Extract the [x, y] coordinate from the center of the cell holding the provided text.  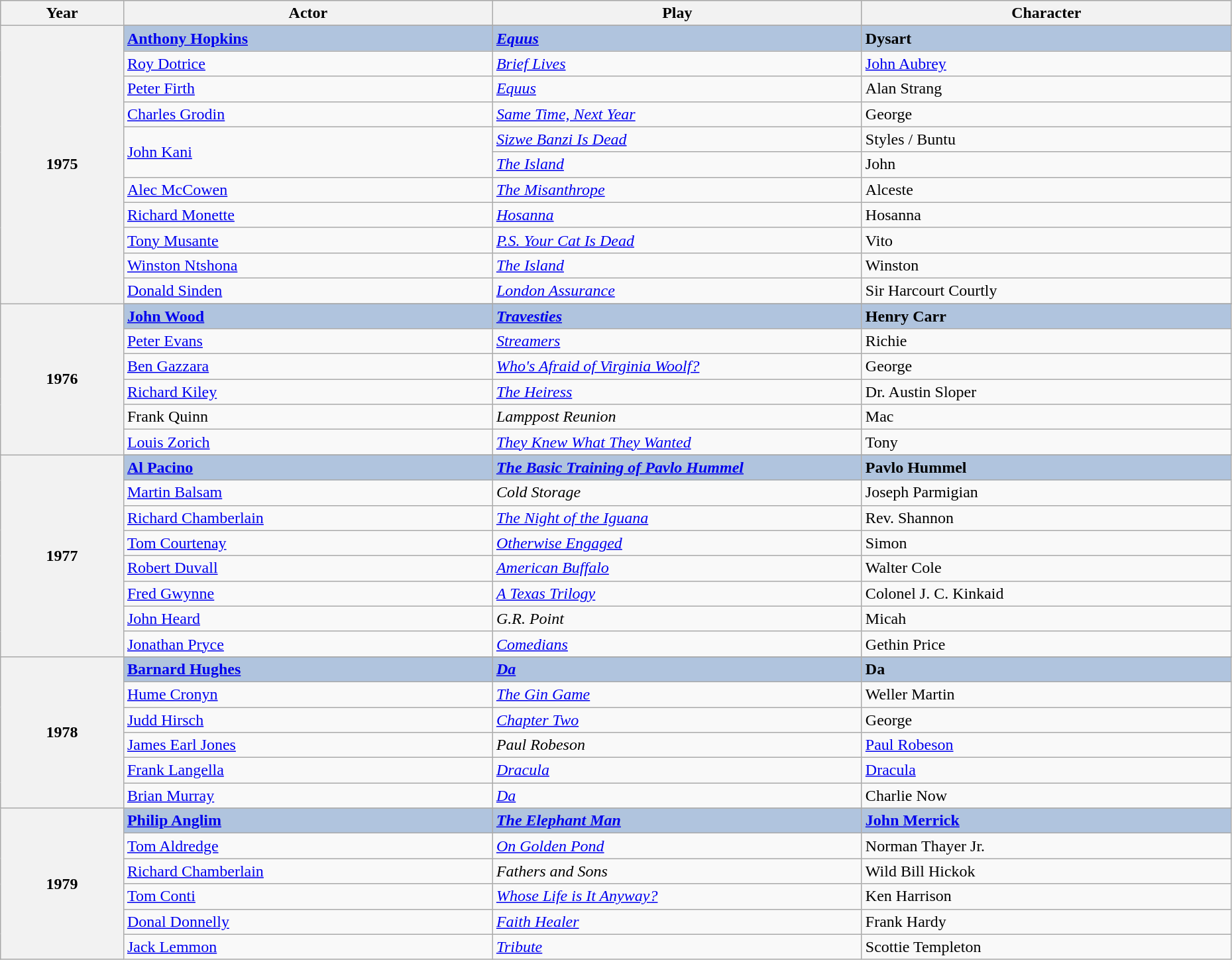
Louis Zorich [308, 442]
On Golden Pond [677, 846]
Roy Dotrice [308, 64]
Streamers [677, 341]
Norman Thayer Jr. [1046, 846]
Character [1046, 13]
Simon [1046, 543]
Walter Cole [1046, 568]
John Wood [308, 316]
Otherwise Engaged [677, 543]
A Texas Trilogy [677, 593]
P.S. Your Cat Is Dead [677, 240]
Charlie Now [1046, 796]
Brian Murray [308, 796]
Gethin Price [1046, 644]
Fathers and Sons [677, 871]
Alan Strang [1046, 89]
Donal Donnelly [308, 922]
Same Time, Next Year [677, 114]
Al Pacino [308, 467]
John [1046, 164]
Tom Aldredge [308, 846]
Anthony Hopkins [308, 38]
1979 [62, 884]
Ben Gazzara [308, 367]
American Buffalo [677, 568]
Martin Balsam [308, 493]
Alceste [1046, 190]
Sir Harcourt Courtly [1046, 290]
John Merrick [1046, 821]
Charles Grodin [308, 114]
Dysart [1046, 38]
Who's Afraid of Virginia Woolf? [677, 367]
Scottie Templeton [1046, 947]
The Elephant Man [677, 821]
Actor [308, 13]
Philip Anglim [308, 821]
Whose Life is It Anyway? [677, 896]
Richard Kiley [308, 392]
John Aubrey [1046, 64]
Sizwe Banzi Is Dead [677, 139]
Peter Firth [308, 89]
Comedians [677, 644]
Barnard Hughes [308, 669]
Mac [1046, 417]
Frank Langella [308, 770]
Judd Hirsch [308, 719]
Frank Hardy [1046, 922]
Pavlo Hummel [1046, 467]
Henry Carr [1046, 316]
1977 [62, 556]
Micah [1046, 619]
Ken Harrison [1046, 896]
They Knew What They Wanted [677, 442]
Tony Musante [308, 240]
Colonel J. C. Kinkaid [1046, 593]
The Gin Game [677, 694]
1975 [62, 164]
Rev. Shannon [1046, 518]
Year [62, 13]
Tom Courtenay [308, 543]
The Misanthrope [677, 190]
1976 [62, 379]
Richie [1046, 341]
Robert Duvall [308, 568]
The Heiress [677, 392]
The Basic Training of Pavlo Hummel [677, 467]
James Earl Jones [308, 745]
Weller Martin [1046, 694]
Play [677, 13]
Winston Ntshona [308, 265]
Hume Cronyn [308, 694]
Vito [1046, 240]
Chapter Two [677, 719]
G.R. Point [677, 619]
Alec McCowen [308, 190]
Faith Healer [677, 922]
Tribute [677, 947]
Dr. Austin Sloper [1046, 392]
Styles / Buntu [1046, 139]
Richard Monette [308, 215]
Joseph Parmigian [1046, 493]
Peter Evans [308, 341]
Jack Lemmon [308, 947]
Frank Quinn [308, 417]
Lamppost Reunion [677, 417]
Cold Storage [677, 493]
Travesties [677, 316]
The Night of the Iguana [677, 518]
London Assurance [677, 290]
John Heard [308, 619]
Winston [1046, 265]
Fred Gwynne [308, 593]
1978 [62, 732]
Wild Bill Hickok [1046, 871]
John Kani [308, 152]
Brief Lives [677, 64]
Jonathan Pryce [308, 644]
Donald Sinden [308, 290]
Tony [1046, 442]
Tom Conti [308, 896]
